Pinpoint the cell where the given text exists, returning its (x, y) midpoint coordinate. 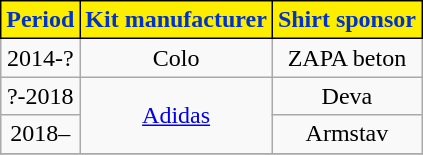
Period (40, 20)
2014-? (40, 58)
2018– (40, 134)
Armstav (346, 134)
Kit manufacturer (176, 20)
Adidas (176, 115)
?-2018 (40, 96)
ZAPA beton (346, 58)
Deva (346, 96)
Colo (176, 58)
Shirt sponsor (346, 20)
